Pinpoint the cell where the given text exists, returning its [X, Y] midpoint coordinate. 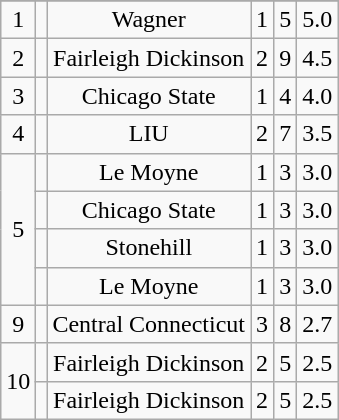
7 [286, 134]
10 [18, 381]
4.0 [318, 96]
Central Connecticut [149, 324]
2.7 [318, 324]
8 [286, 324]
5.0 [318, 20]
Stonehill [149, 248]
LIU [149, 134]
4.5 [318, 58]
Wagner [149, 20]
3.5 [318, 134]
